Capture the cell that displays the provided text and extract its (x, y) central coordinate. 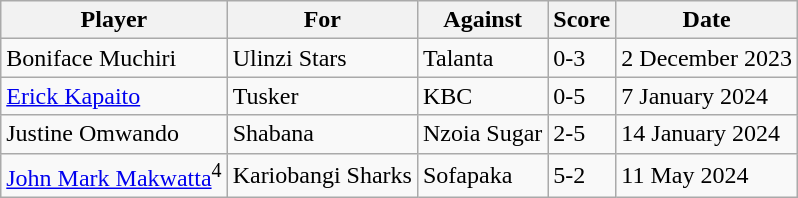
Kariobangi Sharks (322, 176)
Talanta (482, 58)
Shabana (322, 134)
Boniface Muchiri (114, 58)
For (322, 20)
2-5 (582, 134)
Justine Omwando (114, 134)
5-2 (582, 176)
2 December 2023 (707, 58)
Player (114, 20)
Erick Kapaito (114, 96)
Score (582, 20)
Date (707, 20)
Ulinzi Stars (322, 58)
14 January 2024 (707, 134)
7 January 2024 (707, 96)
Tusker (322, 96)
Sofapaka (482, 176)
Nzoia Sugar (482, 134)
Against (482, 20)
John Mark Makwatta4 (114, 176)
0-5 (582, 96)
KBC (482, 96)
11 May 2024 (707, 176)
0-3 (582, 58)
